Determine the (X, Y) coordinate at the center of the cell enclosing the given text.  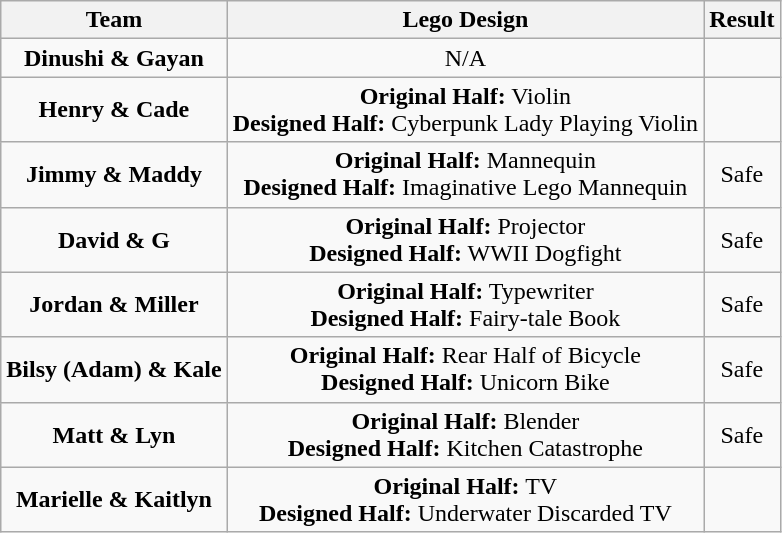
Jordan & Miller (114, 304)
Original Half: MannequinDesigned Half: Imaginative Lego Mannequin (466, 174)
Dinushi & Gayan (114, 58)
Original Half: TypewriterDesigned Half: Fairy-tale Book (466, 304)
Result (742, 20)
Lego Design (466, 20)
Team (114, 20)
Original Half: TVDesigned Half: Underwater Discarded TV (466, 500)
Jimmy & Maddy (114, 174)
David & G (114, 240)
Original Half: ViolinDesigned Half: Cyberpunk Lady Playing Violin (466, 110)
Henry & Cade (114, 110)
Original Half: Rear Half of BicycleDesigned Half: Unicorn Bike (466, 370)
N/A (466, 58)
Marielle & Kaitlyn (114, 500)
Original Half: ProjectorDesigned Half: WWII Dogfight (466, 240)
Original Half: BlenderDesigned Half: Kitchen Catastrophe (466, 434)
Bilsy (Adam) & Kale (114, 370)
Matt & Lyn (114, 434)
